Identify which cell holds the provided text, then report its [x, y] central coordinate. 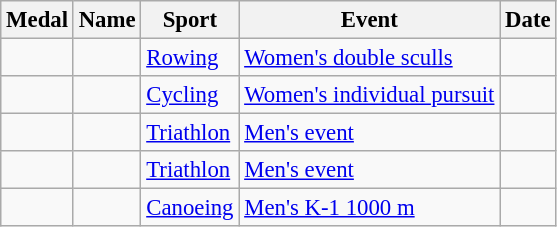
Women's double sculls [370, 58]
Date [528, 20]
Medal [38, 20]
Rowing [190, 58]
Men's K-1 1000 m [370, 208]
Name [107, 20]
Sport [190, 20]
Event [370, 20]
Cycling [190, 95]
Women's individual pursuit [370, 95]
Canoeing [190, 208]
